Extract the [X, Y] coordinate from the center of the cell holding the provided text.  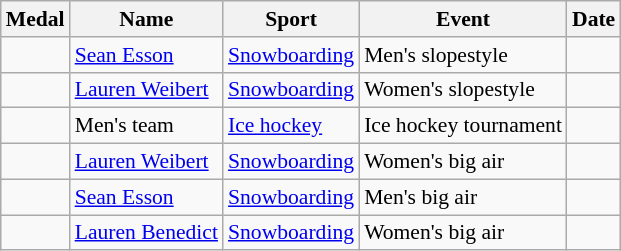
Men's slopestyle [463, 55]
Event [463, 19]
Women's slopestyle [463, 90]
Lauren Benedict [146, 233]
Date [594, 19]
Men's team [146, 126]
Medal [36, 19]
Name [146, 19]
Ice hockey tournament [463, 126]
Ice hockey [291, 126]
Men's big air [463, 197]
Sport [291, 19]
